Capture the cell that displays the provided text and extract its [X, Y] central coordinate. 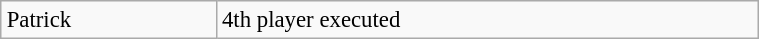
4th player executed [488, 20]
Patrick [108, 20]
